Capture the cell that displays the provided text and extract its [x, y] central coordinate. 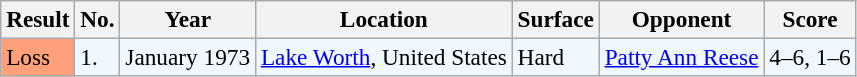
Result [38, 19]
Surface [556, 19]
January 1973 [188, 57]
No. [98, 19]
Location [384, 19]
Lake Worth, United States [384, 57]
4–6, 1–6 [810, 57]
Year [188, 19]
1. [98, 57]
Opponent [682, 19]
Patty Ann Reese [682, 57]
Hard [556, 57]
Loss [38, 57]
Score [810, 19]
